Find where the given text appears and provide that cell's center as [x, y] coordinate. 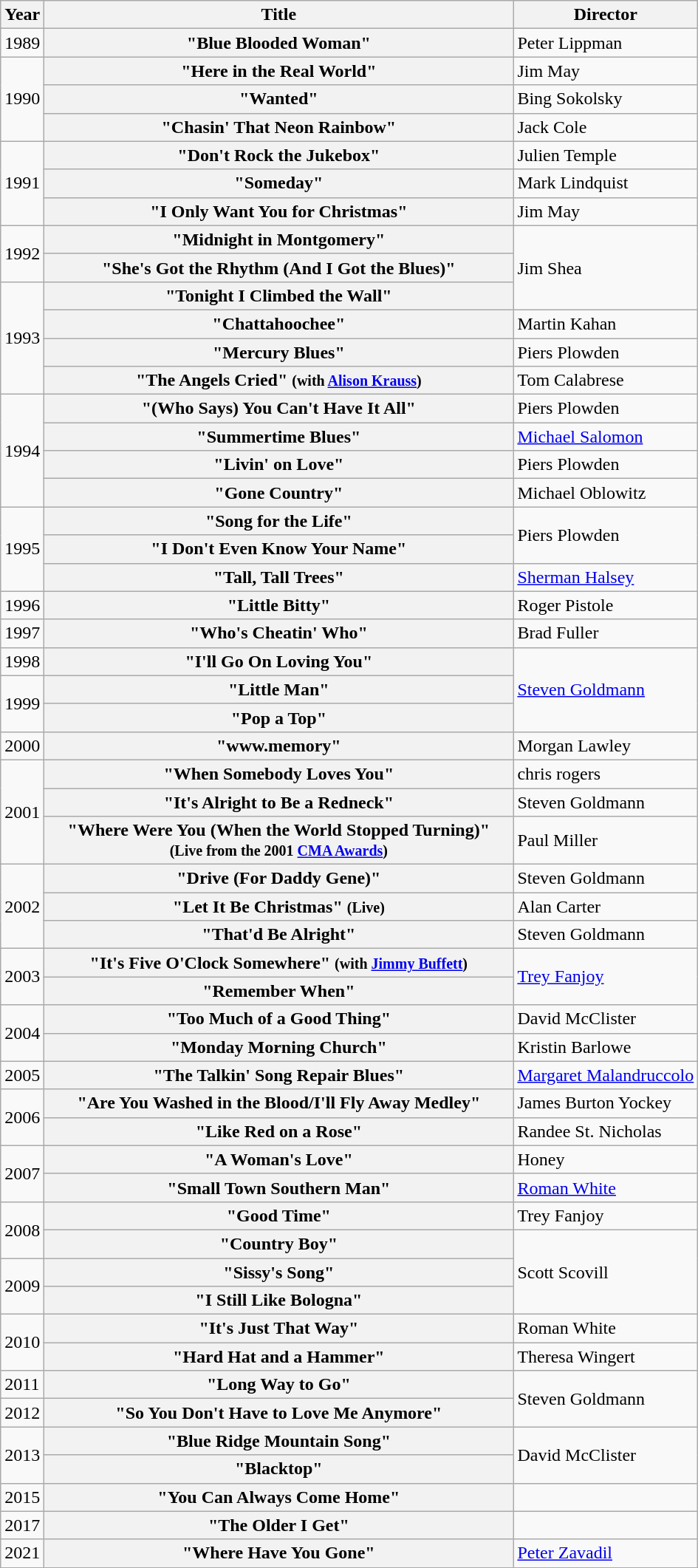
"I Still Like Bologna" [279, 1301]
"Like Red on a Rose" [279, 1131]
Tom Calabrese [606, 381]
1989 [22, 43]
"It's Just That Way" [279, 1329]
"Don't Rock the Jukebox" [279, 155]
Paul Miller [606, 841]
"Little Man" [279, 689]
2002 [22, 907]
"Long Way to Go" [279, 1385]
Michael Salomon [606, 437]
"Little Bitty" [279, 605]
Alan Carter [606, 907]
Morgan Lawley [606, 746]
"Blacktop" [279, 1469]
"Tall, Tall Trees" [279, 577]
Mark Lindquist [606, 183]
Peter Zavadil [606, 1553]
"Gone Country" [279, 493]
2010 [22, 1343]
2012 [22, 1413]
Jack Cole [606, 127]
2007 [22, 1173]
"I'll Go On Loving You" [279, 661]
Randee St. Nicholas [606, 1131]
"I Only Want You for Christmas" [279, 211]
2004 [22, 1033]
"Midnight in Montgomery" [279, 239]
"Are You Washed in the Blood/I'll Fly Away Medley" [279, 1103]
"Country Boy" [279, 1244]
"Blue Ridge Mountain Song" [279, 1441]
"The Angels Cried" (with Alison Krauss) [279, 381]
chris rogers [606, 774]
2021 [22, 1553]
"Wanted" [279, 99]
Julien Temple [606, 155]
"It's Alright to Be a Redneck" [279, 802]
Sherman Halsey [606, 577]
"Good Time" [279, 1216]
"Someday" [279, 183]
"Pop a Top" [279, 717]
"(Who Says) You Can't Have It All" [279, 409]
Peter Lippman [606, 43]
"Blue Blooded Woman" [279, 43]
"Remember When" [279, 991]
"Summertime Blues" [279, 437]
Title [279, 15]
"Let It Be Christmas" (Live) [279, 907]
"She's Got the Rhythm (And I Got the Blues)" [279, 267]
Martin Kahan [606, 324]
"Mercury Blues" [279, 352]
"Hard Hat and a Hammer" [279, 1357]
"You Can Always Come Home" [279, 1497]
"www.memory" [279, 746]
"Chasin' That Neon Rainbow" [279, 127]
"Here in the Real World" [279, 71]
"It's Five O'Clock Somewhere" (with Jimmy Buffett) [279, 963]
1998 [22, 661]
Bing Sokolsky [606, 99]
Kristin Barlowe [606, 1047]
"Small Town Southern Man" [279, 1187]
"Who's Cheatin' Who" [279, 633]
"So You Don't Have to Love Me Anymore" [279, 1413]
2008 [22, 1230]
"The Older I Get" [279, 1525]
1995 [22, 549]
1997 [22, 633]
2000 [22, 746]
2001 [22, 811]
1991 [22, 183]
1992 [22, 253]
"Livin' on Love" [279, 465]
"I Don't Even Know Your Name" [279, 549]
Michael Oblowitz [606, 493]
Jim Shea [606, 267]
1994 [22, 451]
2015 [22, 1497]
"Song for the Life" [279, 521]
2006 [22, 1117]
"When Somebody Loves You" [279, 774]
"That'd Be Alright" [279, 935]
2017 [22, 1525]
Year [22, 15]
1990 [22, 99]
1999 [22, 703]
"Drive (For Daddy Gene)" [279, 879]
2013 [22, 1455]
2011 [22, 1385]
Director [606, 15]
"Chattahoochee" [279, 324]
"Monday Morning Church" [279, 1047]
Brad Fuller [606, 633]
"A Woman's Love" [279, 1159]
Roger Pistole [606, 605]
"Sissy's Song" [279, 1272]
2009 [22, 1286]
"Where Have You Gone" [279, 1553]
"Where Were You (When the World Stopped Turning)"(Live from the 2001 CMA Awards) [279, 841]
"Tonight I Climbed the Wall" [279, 296]
2003 [22, 977]
Theresa Wingert [606, 1357]
1993 [22, 338]
Scott Scovill [606, 1272]
2005 [22, 1075]
"Too Much of a Good Thing" [279, 1019]
James Burton Yockey [606, 1103]
"The Talkin' Song Repair Blues" [279, 1075]
Honey [606, 1159]
1996 [22, 605]
Margaret Malandruccolo [606, 1075]
